Extract the (X, Y) coordinate from the center of the cell holding the provided text.  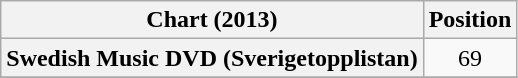
69 (470, 58)
Swedish Music DVD (Sverigetopplistan) (212, 58)
Position (470, 20)
Chart (2013) (212, 20)
